Capture the cell that displays the provided text and extract its [x, y] central coordinate. 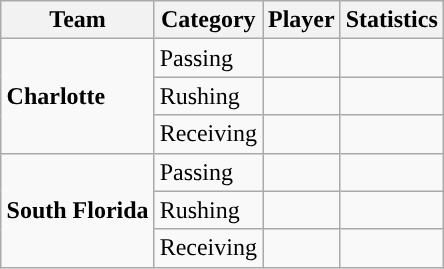
Player [301, 20]
Category [208, 20]
Statistics [392, 20]
Team [78, 20]
South Florida [78, 210]
Charlotte [78, 96]
